Detect which cell encompasses the target text, then output its (X, Y) center coordinate. 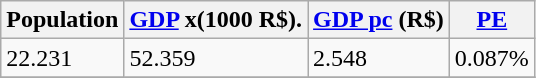
0.087% (492, 58)
PE (492, 20)
22.231 (62, 58)
Population (62, 20)
GDP pc (R$) (379, 20)
52.359 (216, 58)
GDP x(1000 R$). (216, 20)
2.548 (379, 58)
